Identify which cell holds the provided text, then report its (X, Y) central coordinate. 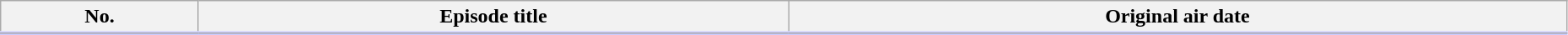
Episode title (493, 17)
No. (100, 17)
Original air date (1177, 17)
